Determine the (X, Y) coordinate at the center of the cell enclosing the given text.  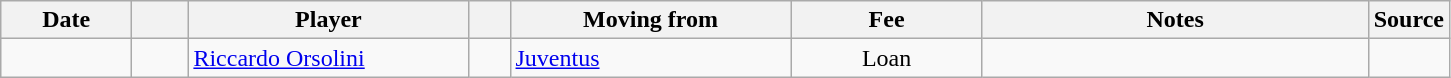
Riccardo Orsolini (328, 58)
Juventus (650, 58)
Loan (886, 58)
Notes (1175, 20)
Player (328, 20)
Date (66, 20)
Source (1408, 20)
Fee (886, 20)
Moving from (650, 20)
